Pinpoint the cell where the given text exists, returning its [X, Y] midpoint coordinate. 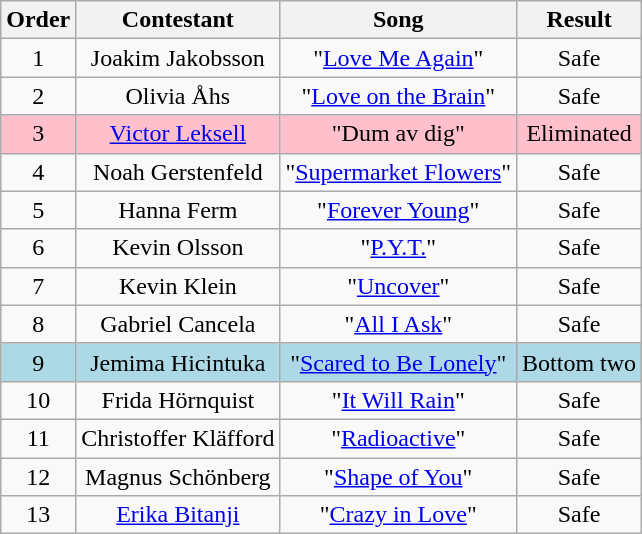
1 [38, 58]
"Shape of You" [398, 477]
"All I Ask" [398, 324]
"P.Y.T." [398, 248]
"Dum av dig" [398, 134]
Kevin Klein [178, 286]
Eliminated [580, 134]
Order [38, 20]
"Love Me Again" [398, 58]
7 [38, 286]
Song [398, 20]
2 [38, 96]
Erika Bitanji [178, 515]
"Love on the Brain" [398, 96]
5 [38, 210]
Magnus Schönberg [178, 477]
Noah Gerstenfeld [178, 172]
"Scared to Be Lonely" [398, 362]
6 [38, 248]
12 [38, 477]
Christoffer Kläfford [178, 438]
13 [38, 515]
4 [38, 172]
Frida Hörnquist [178, 400]
"Supermarket Flowers" [398, 172]
9 [38, 362]
"Crazy in Love" [398, 515]
11 [38, 438]
"Uncover" [398, 286]
Gabriel Cancela [178, 324]
Olivia Åhs [178, 96]
"Radioactive" [398, 438]
Jemima Hicintuka [178, 362]
Joakim Jakobsson [178, 58]
Hanna Ferm [178, 210]
Result [580, 20]
Kevin Olsson [178, 248]
3 [38, 134]
"It Will Rain" [398, 400]
Victor Leksell [178, 134]
"Forever Young" [398, 210]
10 [38, 400]
8 [38, 324]
Bottom two [580, 362]
Contestant [178, 20]
